Return [X, Y] of the center of cell containing provided text 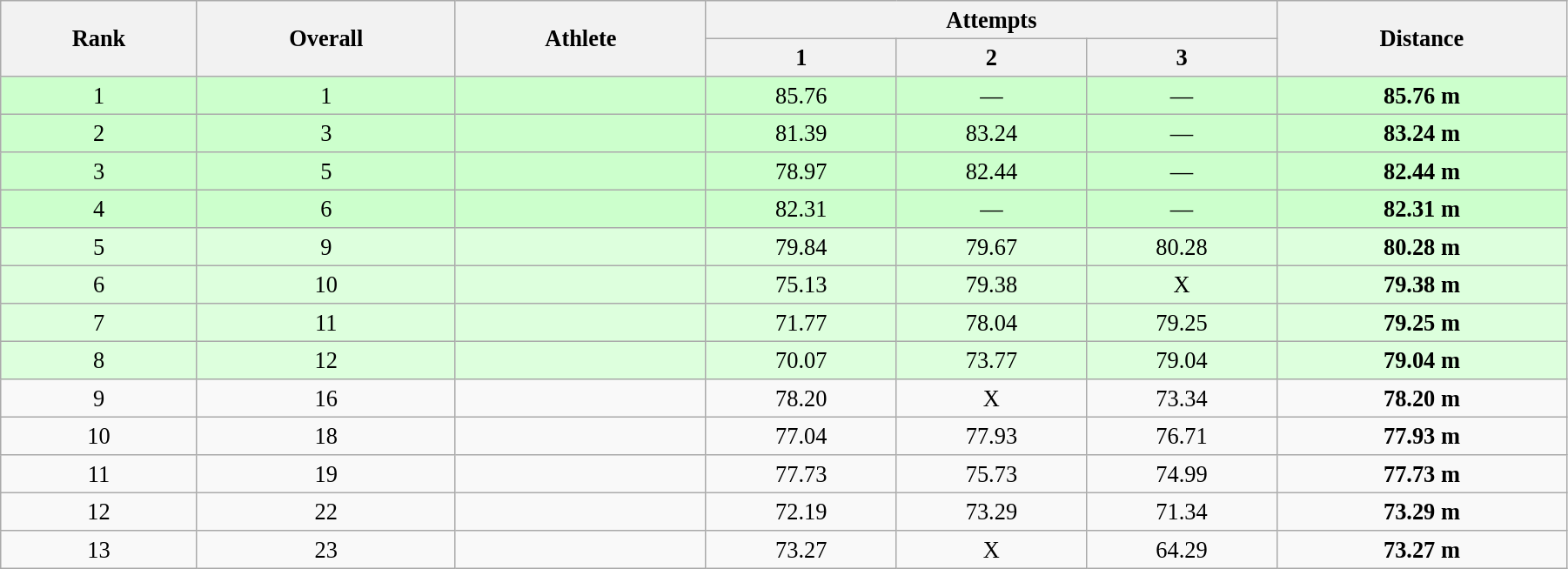
73.29 [992, 512]
79.25 m [1422, 323]
73.77 [992, 360]
23 [325, 550]
79.25 [1182, 323]
77.73 m [1422, 474]
79.67 [992, 247]
73.27 [801, 550]
78.97 [801, 171]
80.28 [1182, 247]
79.04 [1182, 360]
Athlete [580, 38]
Attempts [991, 19]
18 [325, 436]
75.13 [801, 284]
78.20 m [1422, 398]
76.71 [1182, 436]
79.38 [992, 284]
78.04 [992, 323]
73.29 m [1422, 512]
Overall [325, 38]
78.20 [801, 398]
82.31 [801, 209]
22 [325, 512]
85.76 m [1422, 95]
79.84 [801, 247]
71.34 [1182, 512]
75.73 [992, 474]
64.29 [1182, 550]
79.04 m [1422, 360]
Rank [99, 38]
82.44 [992, 171]
Distance [1422, 38]
83.24 [992, 133]
73.27 m [1422, 550]
70.07 [801, 360]
77.73 [801, 474]
81.39 [801, 133]
71.77 [801, 323]
73.34 [1182, 398]
77.93 m [1422, 436]
83.24 m [1422, 133]
8 [99, 360]
80.28 m [1422, 247]
19 [325, 474]
82.31 m [1422, 209]
82.44 m [1422, 171]
79.38 m [1422, 284]
7 [99, 323]
85.76 [801, 95]
74.99 [1182, 474]
77.04 [801, 436]
77.93 [992, 436]
4 [99, 209]
16 [325, 398]
72.19 [801, 512]
13 [99, 550]
